Locate the cell with the specified text and output its (X, Y) center coordinate. 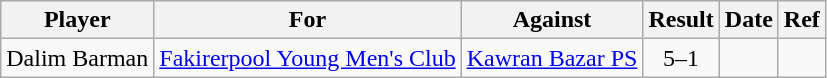
Against (552, 20)
Kawran Bazar PS (552, 58)
Date (748, 20)
Dalim Barman (78, 58)
Ref (802, 20)
For (308, 20)
Player (78, 20)
5–1 (681, 58)
Result (681, 20)
Fakirerpool Young Men's Club (308, 58)
